Extract the [x, y] coordinate from the center of the cell holding the provided text.  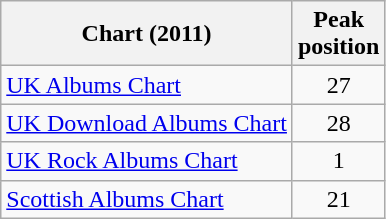
21 [338, 199]
27 [338, 85]
28 [338, 123]
UK Rock Albums Chart [147, 161]
Chart (2011) [147, 34]
Scottish Albums Chart [147, 199]
UK Albums Chart [147, 85]
Peakposition [338, 34]
1 [338, 161]
UK Download Albums Chart [147, 123]
